Detect which cell encompasses the target text, then output its [x, y] center coordinate. 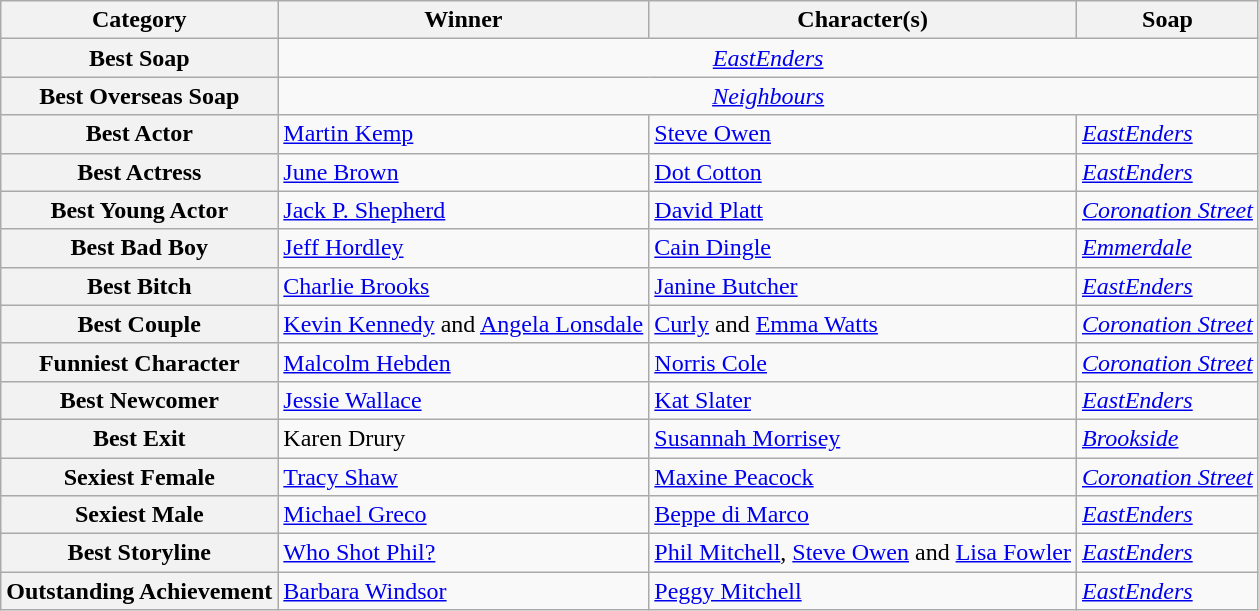
Kat Slater [863, 400]
Sexiest Female [140, 477]
Best Actor [140, 134]
Brookside [1167, 438]
June Brown [464, 172]
Best Overseas Soap [140, 96]
Norris Cole [863, 362]
Cain Dingle [863, 248]
Best Actress [140, 172]
Best Soap [140, 58]
Tracy Shaw [464, 477]
Steve Owen [863, 134]
Who Shot Phil? [464, 553]
Jessie Wallace [464, 400]
Peggy Mitchell [863, 591]
Martin Kemp [464, 134]
Susannah Morrisey [863, 438]
Best Storyline [140, 553]
Outstanding Achievement [140, 591]
Janine Butcher [863, 286]
Winner [464, 20]
Emmerdale [1167, 248]
Funniest Character [140, 362]
Barbara Windsor [464, 591]
Charlie Brooks [464, 286]
David Platt [863, 210]
Neighbours [768, 96]
Sexiest Male [140, 515]
Soap [1167, 20]
Best Young Actor [140, 210]
Dot Cotton [863, 172]
Beppe di Marco [863, 515]
Phil Mitchell, Steve Owen and Lisa Fowler [863, 553]
Michael Greco [464, 515]
Character(s) [863, 20]
Curly and Emma Watts [863, 324]
Best Bitch [140, 286]
Kevin Kennedy and Angela Lonsdale [464, 324]
Jack P. Shepherd [464, 210]
Best Exit [140, 438]
Best Couple [140, 324]
Malcolm Hebden [464, 362]
Best Newcomer [140, 400]
Best Bad Boy [140, 248]
Karen Drury [464, 438]
Category [140, 20]
Maxine Peacock [863, 477]
Jeff Hordley [464, 248]
